Detect which cell encompasses the target text, then output its (x, y) center coordinate. 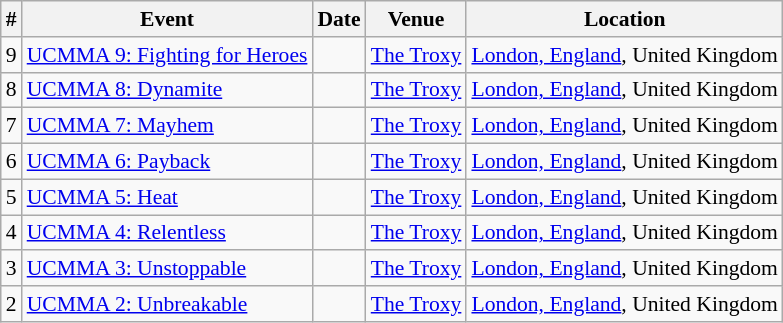
Location (624, 19)
9 (12, 55)
8 (12, 90)
UCMMA 5: Heat (168, 197)
4 (12, 233)
UCMMA 4: Relentless (168, 233)
UCMMA 9: Fighting for Heroes (168, 55)
3 (12, 269)
Date (338, 19)
UCMMA 8: Dynamite (168, 90)
Event (168, 19)
7 (12, 126)
UCMMA 2: Unbreakable (168, 304)
# (12, 19)
2 (12, 304)
UCMMA 3: Unstoppable (168, 269)
UCMMA 6: Payback (168, 162)
6 (12, 162)
5 (12, 197)
Venue (416, 19)
UCMMA 7: Mayhem (168, 126)
